Return the (X, Y) coordinate for the center point of the cell that contains the specified text.  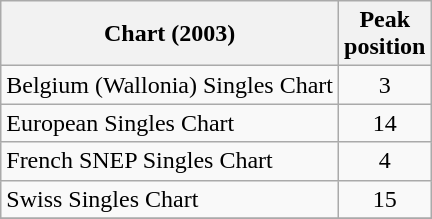
European Singles Chart (170, 123)
Belgium (Wallonia) Singles Chart (170, 85)
3 (385, 85)
Swiss Singles Chart (170, 199)
4 (385, 161)
French SNEP Singles Chart (170, 161)
Chart (2003) (170, 34)
Peakposition (385, 34)
14 (385, 123)
15 (385, 199)
